Determine the [X, Y] coordinate at the center of the cell enclosing the given text.  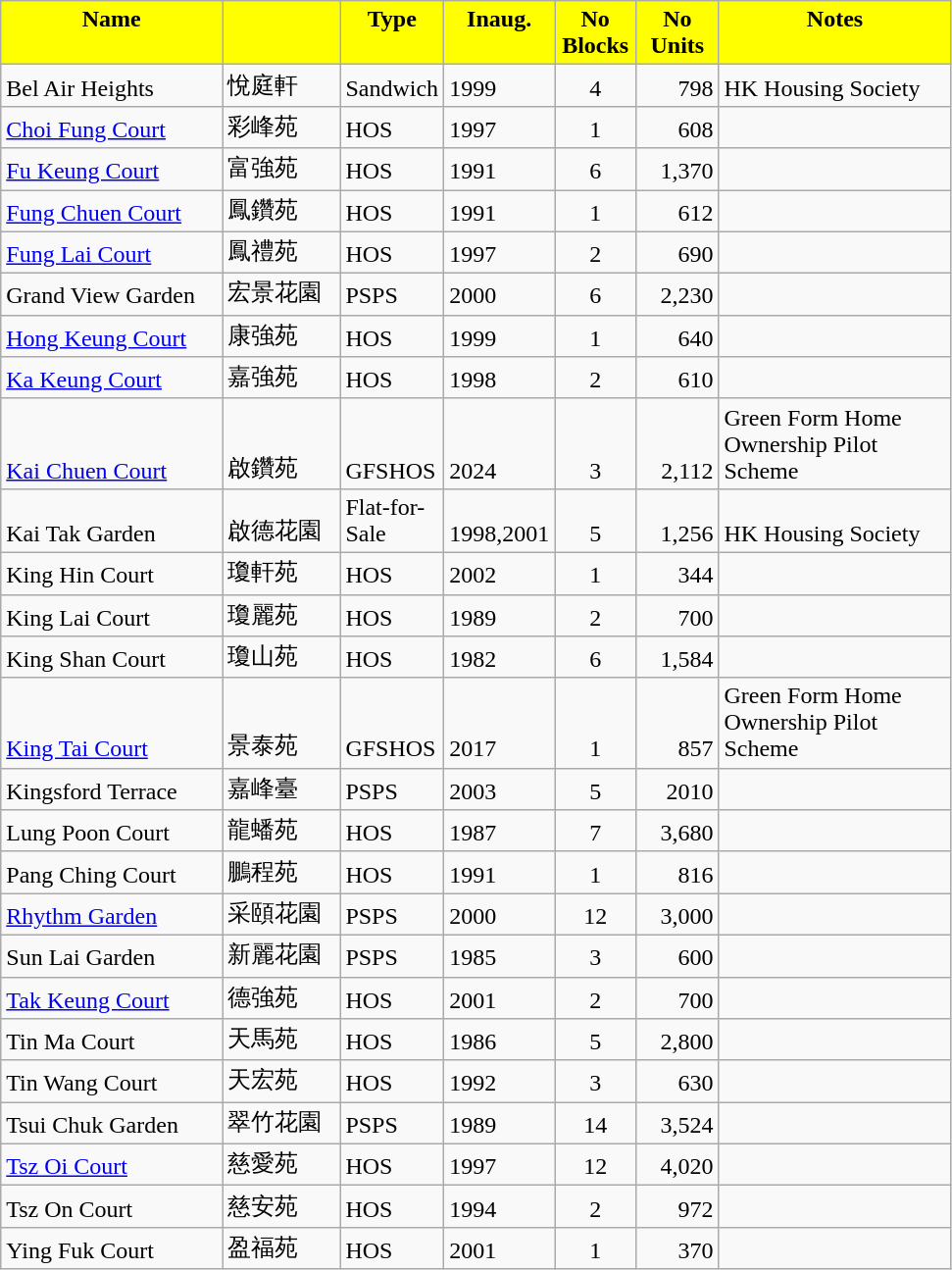
1994 [500, 1206]
2003 [500, 788]
4 [596, 86]
2017 [500, 723]
慈安苑 [281, 1206]
1985 [500, 955]
King Lai Court [112, 616]
370 [677, 1247]
鵬程苑 [281, 873]
Sun Lai Garden [112, 955]
鳳禮苑 [281, 253]
瓊山苑 [281, 657]
1982 [500, 657]
富強苑 [281, 169]
彩峰苑 [281, 127]
Name [112, 33]
Fung Chuen Court [112, 212]
857 [677, 723]
612 [677, 212]
采頤花園 [281, 914]
Tsz On Court [112, 1206]
1986 [500, 1040]
1992 [500, 1081]
龍蟠苑 [281, 832]
Notes [835, 33]
Lung Poon Court [112, 832]
翠竹花園 [281, 1124]
3,524 [677, 1124]
瓊麗苑 [281, 616]
690 [677, 253]
嘉強苑 [281, 379]
798 [677, 86]
816 [677, 873]
景泰苑 [281, 723]
盈福苑 [281, 1247]
Tin Ma Court [112, 1040]
康強苑 [281, 335]
Kingsford Terrace [112, 788]
344 [677, 573]
600 [677, 955]
2,230 [677, 294]
Type [392, 33]
Kai Chuen Court [112, 443]
3,000 [677, 914]
2,112 [677, 443]
No Units [677, 33]
No Blocks [596, 33]
新麗花園 [281, 955]
King Shan Court [112, 657]
Rhythm Garden [112, 914]
德強苑 [281, 998]
Hong Keung Court [112, 335]
Tin Wang Court [112, 1081]
Sandwich [392, 86]
1,584 [677, 657]
7 [596, 832]
宏景花園 [281, 294]
2024 [500, 443]
2010 [677, 788]
Bel Air Heights [112, 86]
Kai Tak Garden [112, 520]
King Hin Court [112, 573]
640 [677, 335]
鳳鑽苑 [281, 212]
608 [677, 127]
悅庭軒 [281, 86]
14 [596, 1124]
慈愛苑 [281, 1165]
Tak Keung Court [112, 998]
2,800 [677, 1040]
1987 [500, 832]
Ka Keung Court [112, 379]
Grand View Garden [112, 294]
Choi Fung Court [112, 127]
Fu Keung Court [112, 169]
972 [677, 1206]
King Tai Court [112, 723]
Inaug. [500, 33]
啟德花園 [281, 520]
1,256 [677, 520]
Fung Lai Court [112, 253]
Flat-for-Sale [392, 520]
1998,2001 [500, 520]
天宏苑 [281, 1081]
Ying Fuk Court [112, 1247]
Tsz Oi Court [112, 1165]
2002 [500, 573]
3,680 [677, 832]
Pang Ching Court [112, 873]
630 [677, 1081]
1998 [500, 379]
4,020 [677, 1165]
嘉峰臺 [281, 788]
Tsui Chuk Garden [112, 1124]
瓊軒苑 [281, 573]
天馬苑 [281, 1040]
啟鑽苑 [281, 443]
610 [677, 379]
1,370 [677, 169]
